Search for the cell housing the specified text and yield its (X, Y) center coordinate. 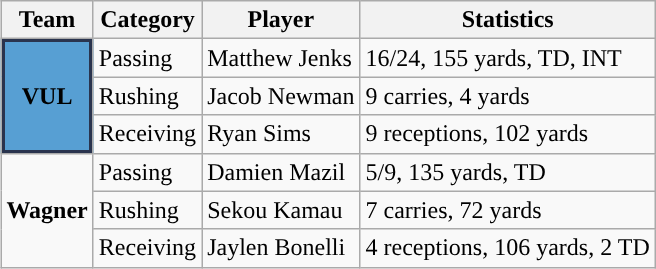
Jaylen Bonelli (281, 248)
Category (147, 20)
Team (47, 20)
Statistics (508, 20)
Jacob Newman (281, 96)
Matthew Jenks (281, 58)
Ryan Sims (281, 134)
Wagner (47, 210)
Player (281, 20)
Sekou Kamau (281, 210)
4 receptions, 106 yards, 2 TD (508, 248)
Damien Mazil (281, 172)
9 carries, 4 yards (508, 96)
VUL (47, 96)
7 carries, 72 yards (508, 210)
5/9, 135 yards, TD (508, 172)
9 receptions, 102 yards (508, 134)
16/24, 155 yards, TD, INT (508, 58)
